From the cell containing the given text, extract its center point as [x, y] coordinate. 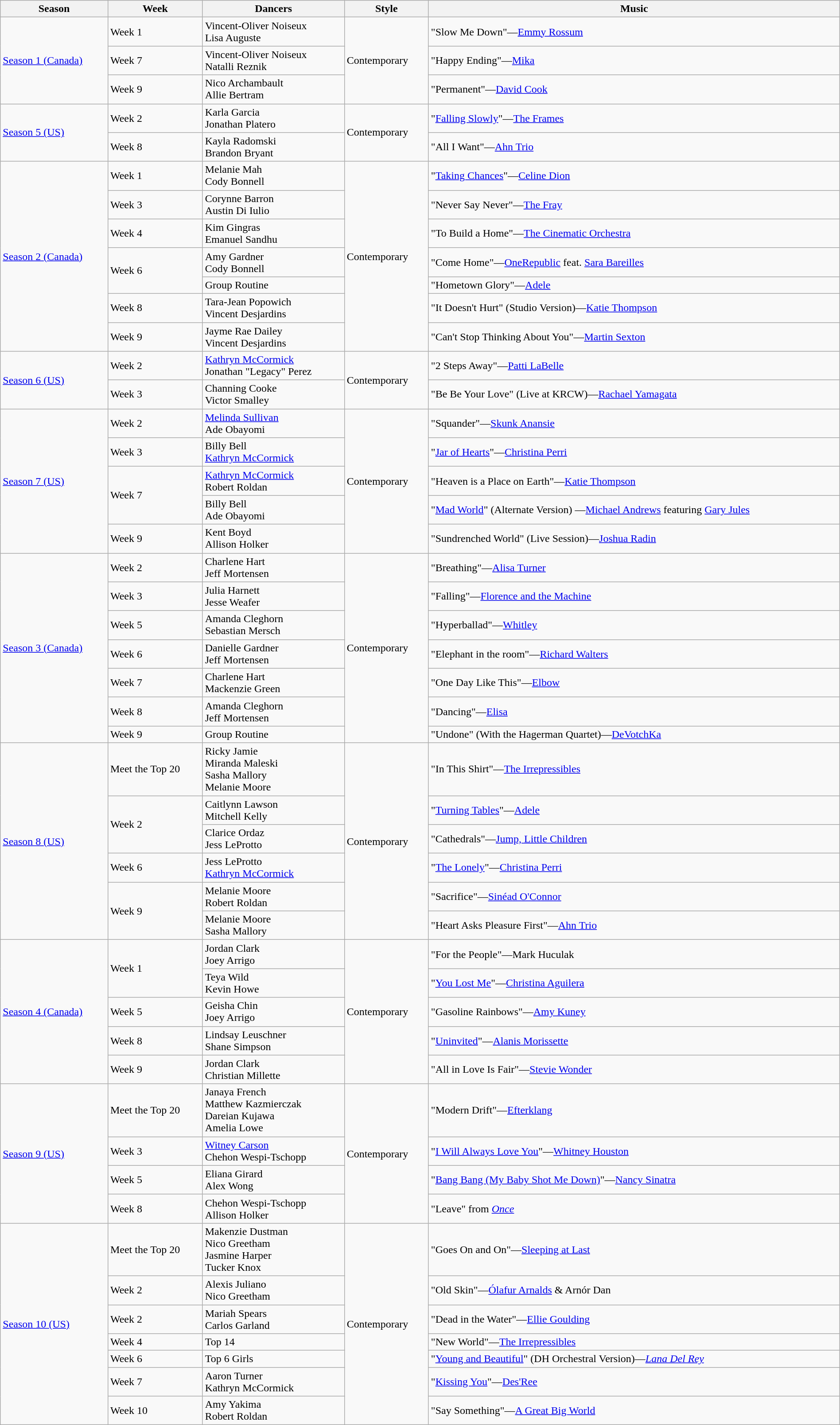
"Heart Asks Pleasure First"—Ahn Trio [634, 925]
"All I Want"—Ahn Trio [634, 147]
"Sundrenched World" (Live Session)—Joshua Radin [634, 539]
"You Lost Me"—Christina Aguilera [634, 983]
"Goes On and On"—Sleeping at Last [634, 1250]
Clarice OrdazJess LeProtto [273, 839]
"Slow Me Down"—Emmy Rossum [634, 32]
"Be Be Your Love" (Live at KRCW)—Rachael Yamagata [634, 394]
"Dancing"—Elisa [634, 712]
Tara-Jean PopowichVincent Desjardins [273, 308]
Channing CookeVictor Smalley [273, 394]
"Say Something"—A Great Big World [634, 1411]
Melanie MooreRobert Roldan [273, 897]
Eliana GirardAlex Wong [273, 1180]
"Elephant in the room"—Richard Walters [634, 654]
"Come Home"—OneRepublic feat. Sara Bareilles [634, 262]
Season 3 (Canada) [54, 648]
Aaron TurnerKathryn McCormick [273, 1382]
"Gasoline Rainbows"—Amy Kuney [634, 1012]
Alexis JulianoNico Greetham [273, 1290]
Julia HarnettJesse Weafer [273, 596]
Dancers [273, 9]
Makenzie DustmanNico GreethamJasmine HarperTucker Knox [273, 1250]
"Squander"—Skunk Anansie [634, 424]
"One Day Like This"—Elbow [634, 682]
Season 10 (US) [54, 1324]
Season 6 (US) [54, 380]
Geisha ChinJoey Arrigo [273, 1012]
"All in Love Is Fair"—Stevie Wonder [634, 1070]
"New World"—The Irrepressibles [634, 1342]
Jayme Rae DaileyVincent Desjardins [273, 337]
"Turning Tables"—Adele [634, 810]
"2 Steps Away"—Patti LaBelle [634, 366]
"Modern Drift"—Efterklang [634, 1110]
Season 5 (US) [54, 132]
Melanie MahCody Bonnell [273, 175]
"Sacrifice"—Sinéad O'Connor [634, 897]
"In This Shirt"—The Irrepressibles [634, 769]
"Young and Beautiful" (DH Orchestral Version)—Lana Del Rey [634, 1359]
Witney CarsonChehon Wespi-Tschopp [273, 1151]
"Jar of Hearts"—Christina Perri [634, 452]
Ricky JamieMiranda MaleskiSasha MalloryMelanie Moore [273, 769]
Jordan ClarkChristian Millette [273, 1070]
Season 7 (US) [54, 481]
Season 1 (Canada) [54, 60]
Karla GarciaJonathan Platero [273, 118]
Janaya FrenchMatthew KazmierczakDareian KujawaAmelia Lowe [273, 1110]
Season 4 (Canada) [54, 1012]
"Leave" from Once [634, 1209]
Kim GingrasEmanuel Sandhu [273, 233]
Jordan ClarkJoey Arrigo [273, 954]
"For the People"—Mark Huculak [634, 954]
Vincent-Oliver NoiseuxNatalli Reznik [273, 60]
Kent BoydAllison Holker [273, 539]
Vincent-Oliver NoiseuxLisa Auguste [273, 32]
Mariah SpearsCarlos Garland [273, 1319]
"I Will Always Love You"—Whitney Houston [634, 1151]
"Mad World" (Alternate Version) —Michael Andrews featuring Gary Jules [634, 510]
Top 14 [273, 1342]
Billy BellKathryn McCormick [273, 452]
Amy GardnerCody Bonnell [273, 262]
Season [54, 9]
Charlene HartMackenzie Green [273, 682]
Caitlynn LawsonMitchell Kelly [273, 810]
Kayla RadomskiBrandon Bryant [273, 147]
"Taking Chances"—Celine Dion [634, 175]
Week 10 [155, 1411]
Danielle GardnerJeff Mortensen [273, 654]
"Hyperballad"—Whitley [634, 625]
"Heaven is a Place on Earth"—Katie Thompson [634, 481]
"To Build a Home"—The Cinematic Orchestra [634, 233]
Season 9 (US) [54, 1153]
Style [386, 9]
Nico ArchambaultAllie Bertram [273, 90]
Corynne BarronAustin Di Iulio [273, 205]
Amanda CleghornSebastian Mersch [273, 625]
Music [634, 9]
Chehon Wespi-TschoppAllison Holker [273, 1209]
"Happy Ending"—Mika [634, 60]
Kathryn McCormickRobert Roldan [273, 481]
Melanie MooreSasha Mallory [273, 925]
Amy YakimaRobert Roldan [273, 1411]
"Kissing You"—Des'Ree [634, 1382]
Week [155, 9]
"Can't Stop Thinking About You"—Martin Sexton [634, 337]
Lindsay LeuschnerShane Simpson [273, 1040]
Amanda CleghornJeff Mortensen [273, 712]
"Bang Bang (My Baby Shot Me Down)"—Nancy Sinatra [634, 1180]
"Dead in the Water"—Ellie Goulding [634, 1319]
"Permanent"—David Cook [634, 90]
Jess LeProttoKathryn McCormick [273, 868]
"Never Say Never"—The Fray [634, 205]
"Falling Slowly"—The Frames [634, 118]
"It Doesn't Hurt" (Studio Version)—Katie Thompson [634, 308]
Charlene HartJeff Mortensen [273, 567]
"The Lonely"—Christina Perri [634, 868]
"Cathedrals"—Jump, Little Children [634, 839]
Billy BellAde Obayomi [273, 510]
Kathryn McCormickJonathan "Legacy" Perez [273, 366]
"Breathing"—Alisa Turner [634, 567]
Season 8 (US) [54, 841]
Melinda SullivanAde Obayomi [273, 424]
"Undone" (With the Hagerman Quartet)—DeVotchKa [634, 734]
"Old Skin"—Ólafur Arnalds & Arnór Dan [634, 1290]
"Falling"—Florence and the Machine [634, 596]
Teya WildKevin Howe [273, 983]
"Hometown Glory"—Adele [634, 285]
"Uninvited"—Alanis Morissette [634, 1040]
Season 2 (Canada) [54, 256]
Top 6 Girls [273, 1359]
